Determine the [X, Y] coordinate at the center of the cell enclosing the given text.  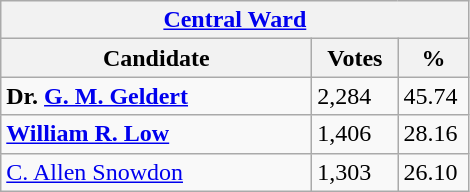
Votes [355, 58]
1,303 [355, 172]
2,284 [355, 96]
28.16 [434, 134]
26.10 [434, 172]
C. Allen Snowdon [156, 172]
45.74 [434, 96]
Dr. G. M. Geldert [156, 96]
Candidate [156, 58]
William R. Low [156, 134]
1,406 [355, 134]
% [434, 58]
Central Ward [235, 20]
